For the text-containing cell, return its midpoint in [x, y] coordinate format. 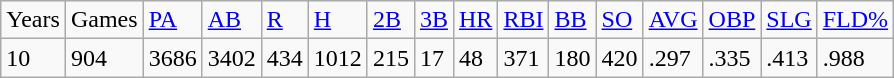
17 [434, 58]
.413 [789, 58]
PA [172, 20]
R [284, 20]
Games [104, 20]
3402 [232, 58]
48 [475, 58]
904 [104, 58]
2B [390, 20]
BB [572, 20]
HR [475, 20]
OBP [732, 20]
3686 [172, 58]
Years [34, 20]
371 [524, 58]
SO [620, 20]
420 [620, 58]
SLG [789, 20]
180 [572, 58]
FLD% [855, 20]
.335 [732, 58]
RBI [524, 20]
434 [284, 58]
AB [232, 20]
1012 [338, 58]
215 [390, 58]
10 [34, 58]
H [338, 20]
.988 [855, 58]
3B [434, 20]
.297 [673, 58]
AVG [673, 20]
